For the text-containing cell, return its midpoint in [X, Y] coordinate format. 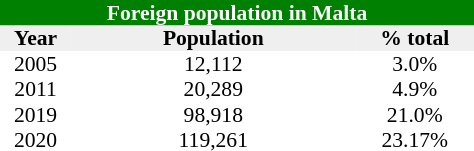
2005 [36, 64]
2011 [36, 89]
20,289 [213, 89]
2019 [36, 115]
Year [36, 39]
% total [414, 39]
21.0% [414, 115]
Foreign population in Malta [237, 13]
Population [213, 39]
98,918 [213, 115]
3.0% [414, 64]
12,112 [213, 64]
4.9% [414, 89]
